Detect which cell encompasses the target text, then output its (x, y) center coordinate. 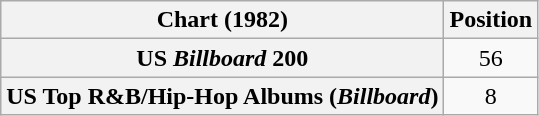
Chart (1982) (222, 20)
56 (491, 58)
Position (491, 20)
US Top R&B/Hip-Hop Albums (Billboard) (222, 96)
8 (491, 96)
US Billboard 200 (222, 58)
